Return the (X, Y) coordinate for the center point of the cell that contains the specified text.  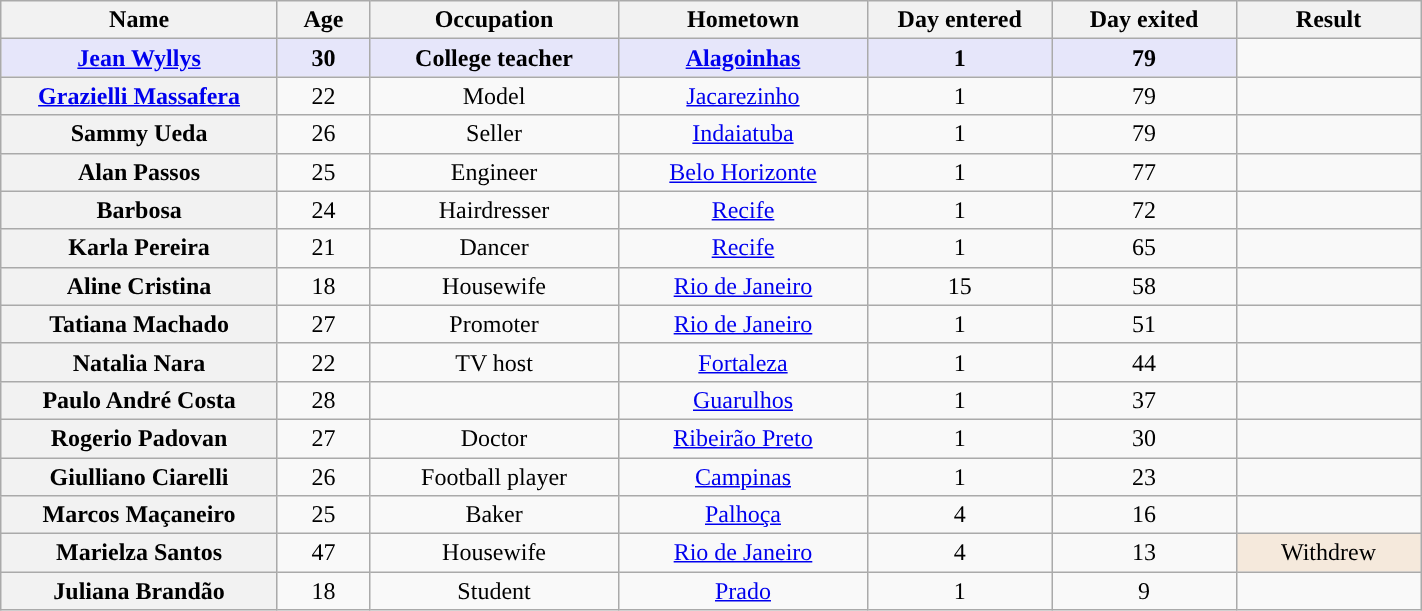
Day entered (959, 20)
Juliana Brandão (140, 591)
Tatiana Machado (140, 324)
13 (1144, 553)
Withdrew (1328, 553)
TV host (494, 362)
Day exited (1144, 20)
College teacher (494, 58)
51 (1144, 324)
Football player (494, 477)
Name (140, 20)
Age (323, 20)
Belo Horizonte (744, 172)
Alan Passos (140, 172)
Giulliano Ciarelli (140, 477)
Indaiatuba (744, 134)
Marielza Santos (140, 553)
72 (1144, 210)
Rogerio Padovan (140, 438)
Alagoinhas (744, 58)
28 (323, 400)
Result (1328, 20)
47 (323, 553)
65 (1144, 248)
9 (1144, 591)
Jean Wyllys (140, 58)
58 (1144, 286)
Campinas (744, 477)
Fortaleza (744, 362)
Engineer (494, 172)
44 (1144, 362)
Prado (744, 591)
Natalia Nara (140, 362)
23 (1144, 477)
Ribeirão Preto (744, 438)
Guarulhos (744, 400)
21 (323, 248)
Paulo André Costa (140, 400)
24 (323, 210)
Marcos Maçaneiro (140, 515)
Karla Pereira (140, 248)
Jacarezinho (744, 96)
Baker (494, 515)
Grazielli Massafera (140, 96)
Model (494, 96)
Aline Cristina (140, 286)
Hometown (744, 20)
Hairdresser (494, 210)
Sammy Ueda (140, 134)
Student (494, 591)
Promoter (494, 324)
Dancer (494, 248)
Doctor (494, 438)
Barbosa (140, 210)
Seller (494, 134)
37 (1144, 400)
Occupation (494, 20)
77 (1144, 172)
15 (959, 286)
Palhoça (744, 515)
16 (1144, 515)
